From the cell containing the given text, extract its center point as [x, y] coordinate. 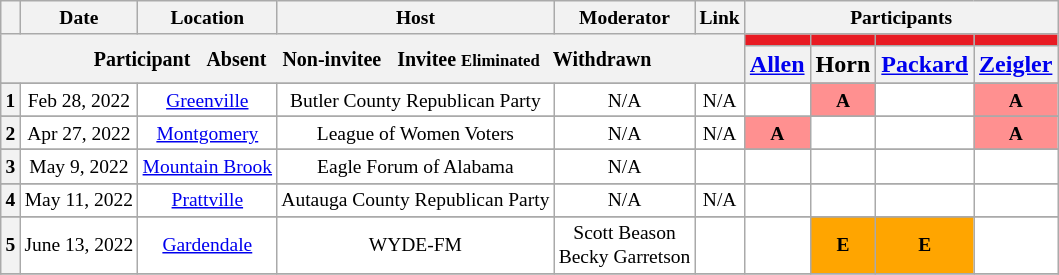
Horn [843, 64]
League of Women Voters [416, 132]
Zeigler [1016, 64]
Prattville [208, 200]
1 [10, 100]
Gardendale [208, 244]
Participant Absent Non-invitee Invitee Eliminated Withdrawn [373, 58]
Packard [925, 64]
Scott BeasonBecky Garretson [624, 244]
Host [416, 18]
May 11, 2022 [79, 200]
3 [10, 166]
Location [208, 18]
WYDE-FM [416, 244]
Date [79, 18]
May 9, 2022 [79, 166]
2 [10, 132]
Mountain Brook [208, 166]
Moderator [624, 18]
Participants [901, 18]
Greenville [208, 100]
Butler County Republican Party [416, 100]
June 13, 2022 [79, 244]
Link [720, 18]
4 [10, 200]
Apr 27, 2022 [79, 132]
Feb 28, 2022 [79, 100]
Montgomery [208, 132]
5 [10, 244]
Autauga County Republican Party [416, 200]
Allen [777, 64]
Eagle Forum of Alabama [416, 166]
